Capture the cell that displays the provided text and extract its (x, y) central coordinate. 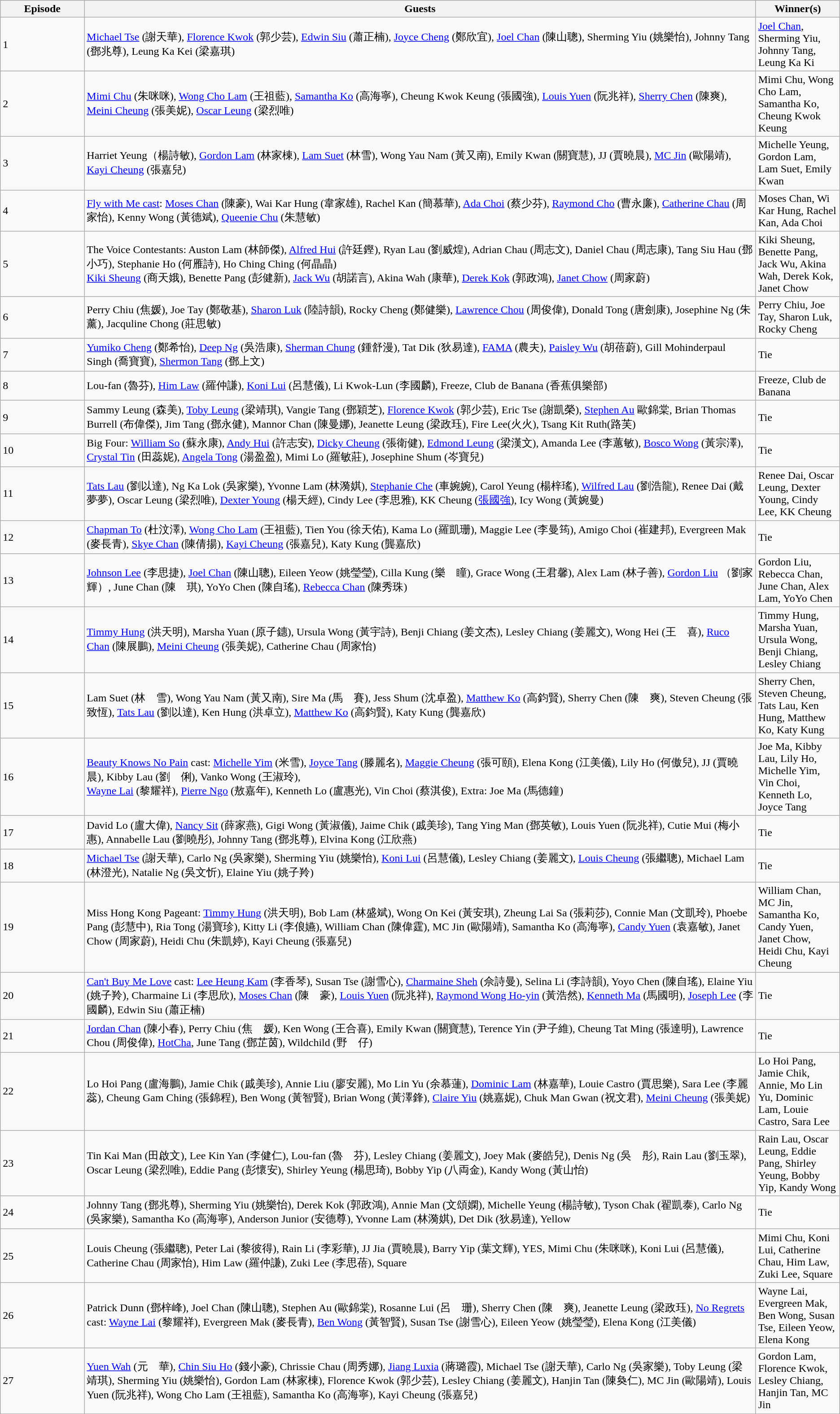
27 (42, 1381)
23 (42, 1163)
Freeze, Club de Banana (798, 386)
Yumiko Cheng (鄭希怡), Deep Ng (吳浩康), Sherman Chung (鍾舒漫), Tat Dik (狄易達), FAMA (農夫), Paisley Wu (胡蓓蔚), Gill Mohinderpaul Singh (喬寶寶), Shermon Tang (鄧上文) (420, 355)
Wayne Lai, Evergreen Mak, Ben Wong, Susan Tse, Eileen Yeow, Elena Kong (798, 1315)
Michelle Yeung, Gordon Lam, Lam Suet, Emily Kwan (798, 163)
21 (42, 1036)
William Chan, MC Jin, Samantha Ko, Candy Yuen, Janet Chow, Heidi Chu, Kayi Cheung (798, 927)
Joe Ma, Kibby Lau, Lily Ho, Michelle Yim, Vin Choi, Kenneth Lo, Joyce Tang (798, 777)
Harriet Yeung（楊詩敏), Gordon Lam (林家棟), Lam Suet (林雪), Wong Yau Nam (黃又南), Emily Kwan (關寶慧), JJ (賈曉晨), MC Jin (歐陽靖), Kayi Cheung (張嘉兒) (420, 163)
26 (42, 1315)
7 (42, 355)
3 (42, 163)
Gordon Lam, Florence Kwok, Lesley Chiang, Hanjin Tan, MC Jin (798, 1381)
Lo Hoi Pang, Jamie Chik, Annie, Mo Lin Yu, Dominic Lam, Louie Castro, Sara Lee (798, 1091)
22 (42, 1091)
17 (42, 832)
2 (42, 104)
14 (42, 640)
Joel Chan, Sherming Yiu, Johnny Tang, Leung Ka Ki (798, 44)
9 (42, 417)
Lou-fan (魯芬), Him Law (羅仲謙), Koni Lui (呂慧儀), Li Kwok-Lun (李國麟), Freeze, Club de Banana (香蕉俱樂部) (420, 386)
Sherry Chen, Steven Cheung, Tats Lau, Ken Hung, Matthew Ko, Katy Kung (798, 705)
1 (42, 44)
10 (42, 450)
Episode (42, 9)
19 (42, 927)
Perry Chiu (焦媛), Joe Tay (鄭敬基), Sharon Luk (陸詩韻), Rocky Cheng (鄭健樂), Lawrence Chou (周俊偉), Donald Tong (唐劍康), Josephine Ng (朱薰), Jacquline Chong (莊思敏) (420, 317)
11 (42, 494)
25 (42, 1256)
4 (42, 210)
Mimi Chu, Wong Cho Lam, Samantha Ko, Cheung Kwok Keung (798, 104)
5 (42, 264)
Perry Chiu, Joe Tay, Sharon Luk, Rocky Cheng (798, 317)
Renee Dai, Oscar Leung, Dexter Young, Cindy Lee, KK Cheung (798, 494)
Guests (420, 9)
6 (42, 317)
Winner(s) (798, 9)
16 (42, 777)
Moses Chan, Wi Kar Hung, Rachel Kan, Ada Choi (798, 210)
Timmy Hung, Marsha Yuan, Ursula Wong, Benji Chiang, Lesley Chiang (798, 640)
20 (42, 996)
Kiki Sheung, Benette Pang, Jack Wu, Akina Wah, Derek Kok, Janet Chow (798, 264)
12 (42, 537)
Gordon Liu, Rebecca Chan, June Chan, Alex Lam, YoYo Chen (798, 581)
13 (42, 581)
Mimi Chu, Koni Lui, Catherine Chau, Him Law, Zuki Lee, Square (798, 1256)
18 (42, 866)
Rain Lau, Oscar Leung, Eddie Pang, Shirley Yeung, Bobby Yip, Kandy Wong (798, 1163)
8 (42, 386)
24 (42, 1213)
15 (42, 705)
